Pinpoint the cell where the given text exists, returning its (X, Y) midpoint coordinate. 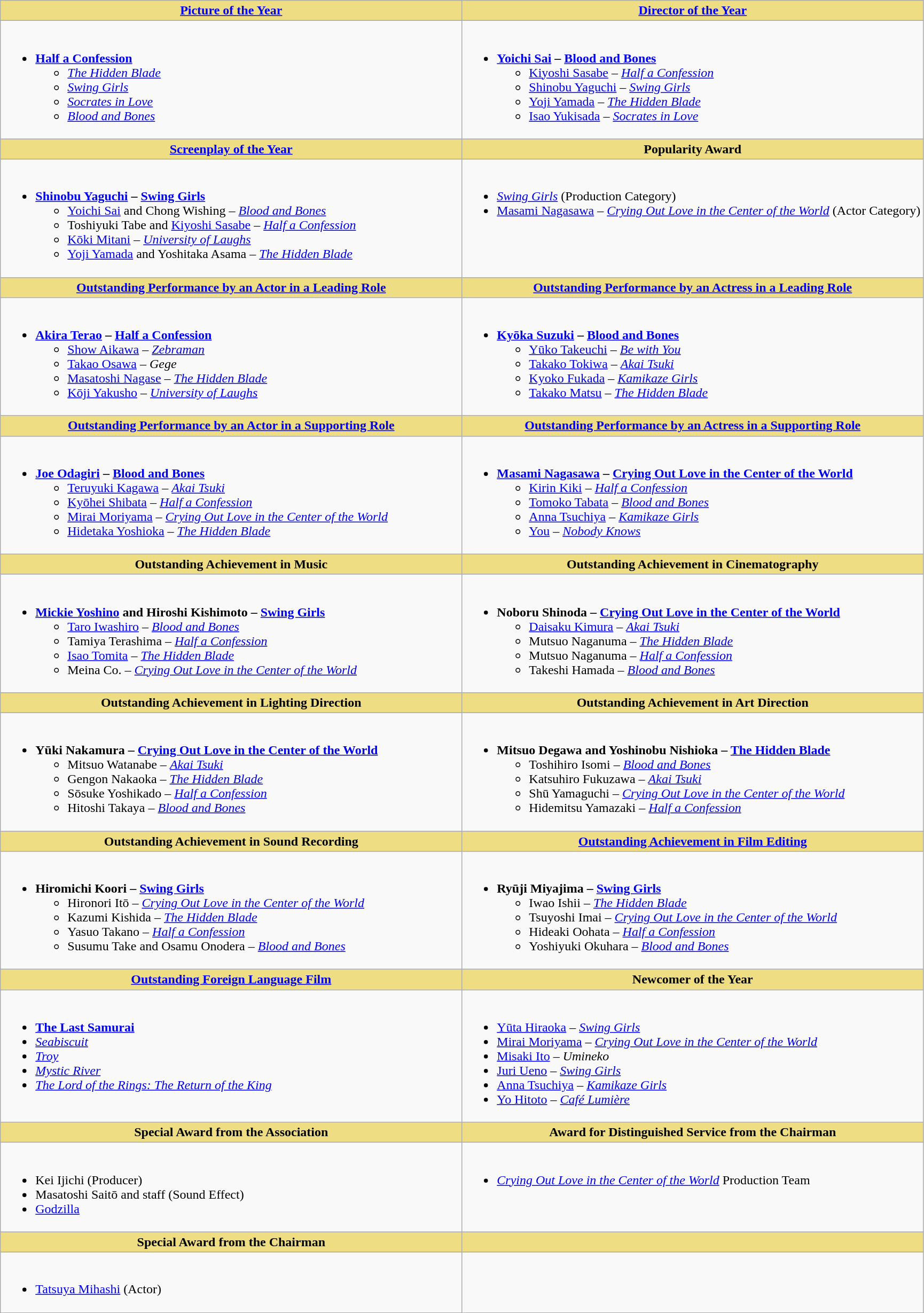
Outstanding Achievement in Film Editing (693, 841)
Popularity Award (693, 149)
Outstanding Foreign Language Film (231, 980)
Screenplay of the Year (231, 149)
Award for Distinguished Service from the Chairman (693, 1132)
Outstanding Achievement in Music (231, 564)
Swing Girls (Production Category)Masami Nagasawa – Crying Out Love in the Center of the World (Actor Category) (693, 218)
Outstanding Performance by an Actor in a Leading Role (231, 287)
The Last SamuraiSeabiscuitTroyMystic RiverThe Lord of the Rings: The Return of the King (231, 1056)
Picture of the Year (231, 11)
Outstanding Achievement in Art Direction (693, 702)
Newcomer of the Year (693, 980)
Outstanding Achievement in Sound Recording (231, 841)
Akira Terao – Half a ConfessionShow Aikawa – ZebramanTakao Osawa – GegeMasatoshi Nagase – The Hidden BladeKōji Yakusho – University of Laughs (231, 357)
Kyōka Suzuki – Blood and BonesYūko Takeuchi – Be with YouTakako Tokiwa – Akai TsukiKyoko Fukada – Kamikaze GirlsTakako Matsu – The Hidden Blade (693, 357)
Special Award from the Chairman (231, 1242)
Outstanding Performance by an Actress in a Supporting Role (693, 426)
Outstanding Performance by an Actress in a Leading Role (693, 287)
Half a ConfessionThe Hidden BladeSwing GirlsSocrates in LoveBlood and Bones (231, 80)
Outstanding Performance by an Actor in a Supporting Role (231, 426)
Outstanding Achievement in Lighting Direction (231, 702)
Kei Ijichi (Producer)Masatoshi Saitō and staff (Sound Effect)Godzilla (231, 1187)
Special Award from the Association (231, 1132)
Crying Out Love in the Center of the World Production Team (693, 1187)
Tatsuya Mihashi (Actor) (231, 1282)
Outstanding Achievement in Cinematography (693, 564)
Director of the Year (693, 11)
